For the text-containing cell, return its midpoint in (x, y) coordinate format. 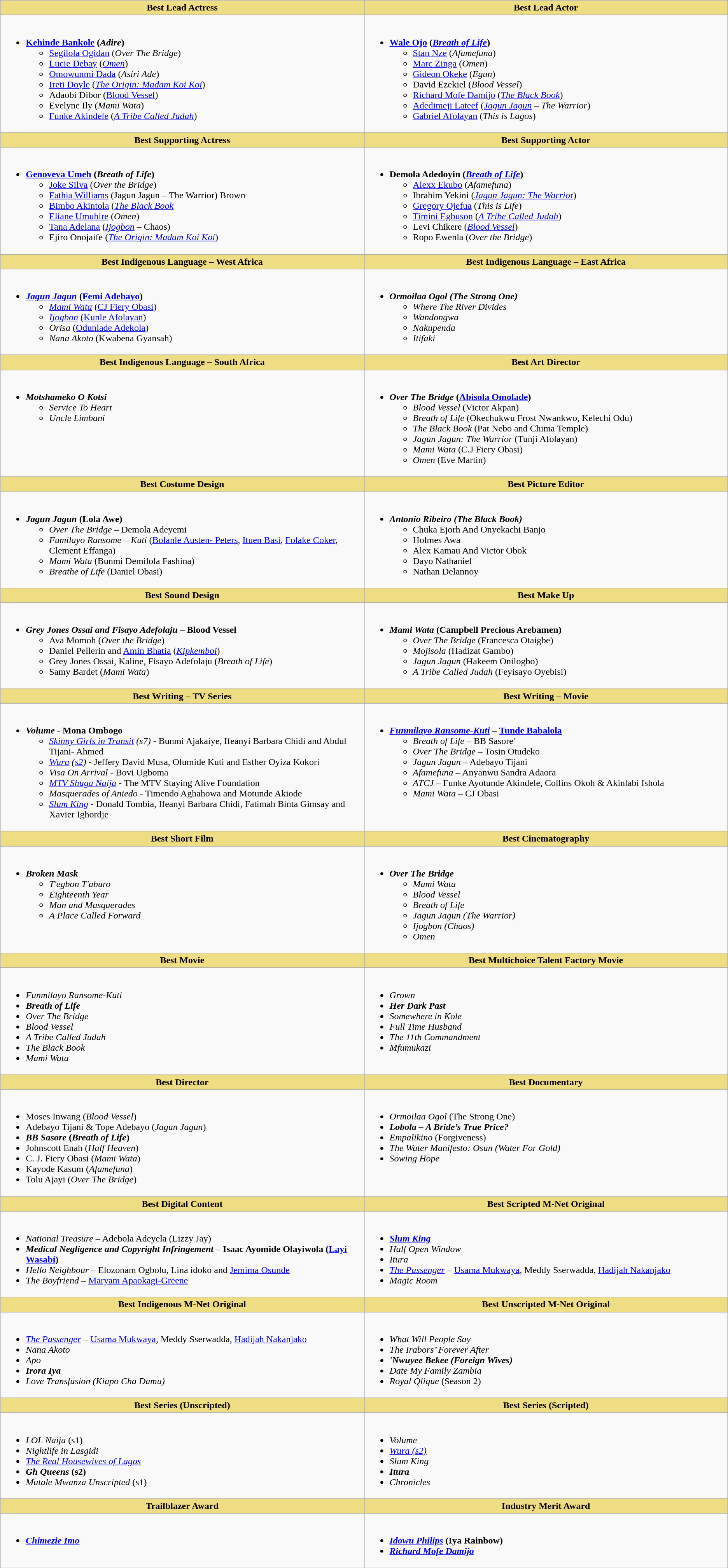
Best Cinematography (546, 839)
Idowu Philips (Iya Rainbow)Richard Mofe Damijo (546, 1540)
Best Make Up (546, 595)
Best Scripted M-Net Original (546, 1204)
Best Lead Actor (546, 8)
Broken MaskT'egbon T'aburoEighteenth YearMan and MasqueradesA Place Called Forward (182, 899)
Ormoilaa Ogol (The Strong One)Where The River DividesWandongwaNakupendaItifaki (546, 312)
The Passenger – Usama Mukwaya, Meddy Sserwadda, Hadijah NakanjakoNana AkotoApoIrora IyaLove Transfusion (Kiapo Cha Damu) (182, 1355)
Best Supporting Actor (546, 140)
Chimezie Imo (182, 1540)
Best Director (182, 1082)
VolumeWura (s2)Slum KingIturaChronicles (546, 1455)
Best Indigenous Language – West Africa (182, 262)
Slum KingHalf Open WindowIturaThe Passenger – Usama Mukwaya, Meddy Sserwadda, Hadijah NakanjakoMagic Room (546, 1254)
Over The BridgeMami WataBlood VesselBreath of LifeJagun Jagun (The Warrior)Ijogbon (Chaos)Omen (546, 899)
Best Writing – TV Series (182, 696)
Best Sound Design (182, 595)
Best Multichoice Talent Factory Movie (546, 960)
Ormoilaa Ogol (The Strong One)Lobola – A Bride’s True Price?Empalikino (Forgiveness)The Water Manifesto: Osun (Water For Gold)Sowing Hope (546, 1143)
Best Art Director (546, 362)
Best Indigenous Language – South Africa (182, 362)
Best Movie (182, 960)
Best Indigenous Language – East Africa (546, 262)
Antonio Ribeiro (The Black Book)Chuka Ejorh And Onyekachi BanjoHolmes AwaAlex Kamau And Victor ObokDayo NathanielNathan Delannoy (546, 540)
Jagun Jagun (Femi Adebayo)Mami Wata (CJ Fiery Obasi)Ijogbon (Kunle Afolayan)Orisa (Odunlade Adekola)Nana Akoto (Kwabena Gyansah) (182, 312)
Best Documentary (546, 1082)
Best Writing – Movie (546, 696)
Best Indigenous M-Net Original (182, 1304)
Motshameko O KotsiService To HeartUncle Limbani (182, 423)
LOL Naija (s1)Nightlife in LasgidiThe Real Housewives of LagosGh Queens (s2)Mutale Mwanza Unscripted (s1) (182, 1455)
Industry Merit Award (546, 1506)
Best Supporting Actress (182, 140)
Best Series (Scripted) (546, 1405)
Trailblazer Award (182, 1506)
What Will People SayThe Irabors’ Forever After'Nwuyee Bekee (Foreign Wives)Date My Family ZambiaRoyal Qlique (Season 2) (546, 1355)
Best Lead Actress (182, 8)
GrownHer Dark PastSomewhere in KoleFull Time HusbandThe 11th CommandmentMfumukazi (546, 1021)
Best Costume Design (182, 484)
Best Picture Editor (546, 484)
Best Digital Content (182, 1204)
Funmilayo Ransome-KutiBreath of LifeOver The BridgeBlood VesselA Tribe Called JudahThe Black BookMami Wata (182, 1021)
Best Short Film (182, 839)
Best Unscripted M-Net Original (546, 1304)
Best Series (Unscripted) (182, 1405)
